Extract the [X, Y] coordinate from the center of the cell holding the provided text.  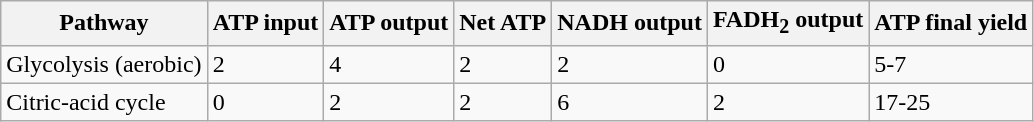
17-25 [951, 102]
FADH2 output [788, 23]
6 [630, 102]
ATP final yield [951, 23]
4 [389, 64]
Pathway [104, 23]
Citric-acid cycle [104, 102]
ATP input [266, 23]
ATP output [389, 23]
NADH output [630, 23]
Glycolysis (aerobic) [104, 64]
Net ATP [503, 23]
5-7 [951, 64]
